Extract the (X, Y) coordinate from the center of the cell holding the provided text.  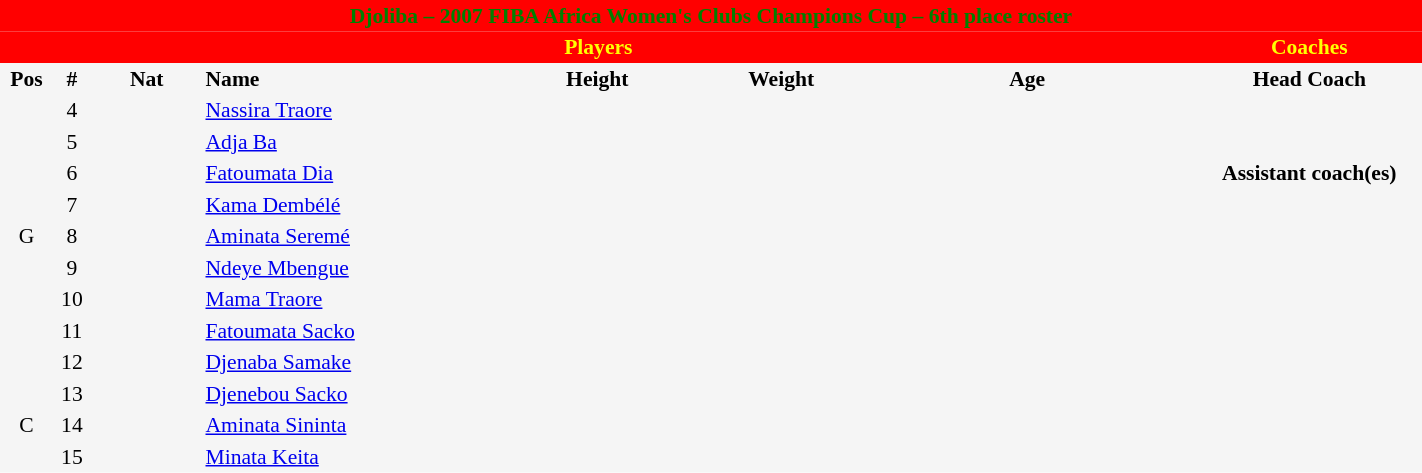
C (26, 426)
Head Coach (1310, 79)
5 (72, 142)
Djoliba – 2007 FIBA Africa Women's Clubs Champions Cup – 6th place roster (711, 16)
Pos (26, 79)
15 (72, 457)
Ndeye Mbengue (346, 268)
Assistant coach(es) (1310, 174)
8 (72, 236)
Aminata Seremé (346, 236)
Djenaba Samake (346, 362)
6 (72, 174)
14 (72, 426)
11 (72, 331)
Minata Keita (346, 457)
Name (346, 79)
7 (72, 205)
12 (72, 362)
Aminata Sininta (346, 426)
Weight (782, 79)
10 (72, 300)
Age (1028, 79)
G (26, 236)
Height (598, 79)
Nassira Traore (346, 110)
Players (598, 48)
# (72, 79)
Adja Ba (346, 142)
Fatoumata Dia (346, 174)
Nat (147, 79)
Coaches (1310, 48)
Djenebou Sacko (346, 394)
Fatoumata Sacko (346, 331)
13 (72, 394)
Mama Traore (346, 300)
4 (72, 110)
9 (72, 268)
Kama Dembélé (346, 205)
